Capture the cell that displays the provided text and extract its [X, Y] central coordinate. 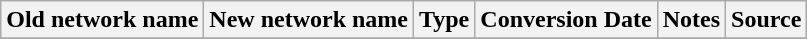
Source [766, 20]
Old network name [102, 20]
Type [444, 20]
Notes [691, 20]
Conversion Date [566, 20]
New network name [309, 20]
